Search for the cell housing the specified text and yield its [X, Y] center coordinate. 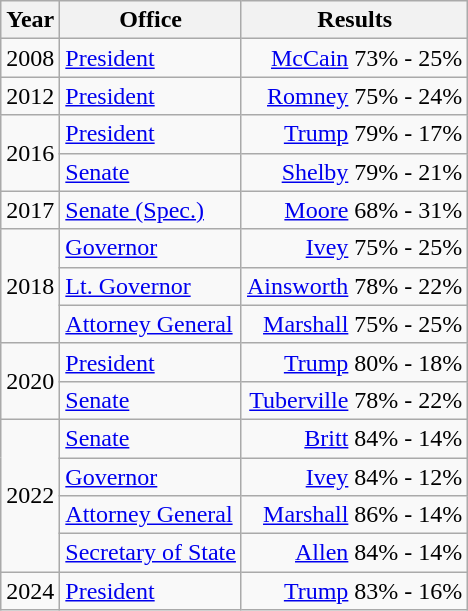
Tuberville 78% - 22% [354, 400]
Romney 75% - 24% [354, 96]
2016 [30, 153]
Senate (Spec.) [151, 210]
Allen 84% - 14% [354, 553]
2008 [30, 58]
Ivey 75% - 25% [354, 248]
Ivey 84% - 12% [354, 477]
2017 [30, 210]
Britt 84% - 14% [354, 438]
Secretary of State [151, 553]
Office [151, 20]
Trump 83% - 16% [354, 591]
Results [354, 20]
Marshall 75% - 25% [354, 324]
Shelby 79% - 21% [354, 172]
Trump 79% - 17% [354, 134]
2012 [30, 96]
Lt. Governor [151, 286]
2024 [30, 591]
2018 [30, 286]
Moore 68% - 31% [354, 210]
2022 [30, 495]
Trump 80% - 18% [354, 362]
Ainsworth 78% - 22% [354, 286]
Year [30, 20]
2020 [30, 381]
Marshall 86% - 14% [354, 515]
McCain 73% - 25% [354, 58]
